Find where the given text appears and provide that cell's center as (x, y) coordinate. 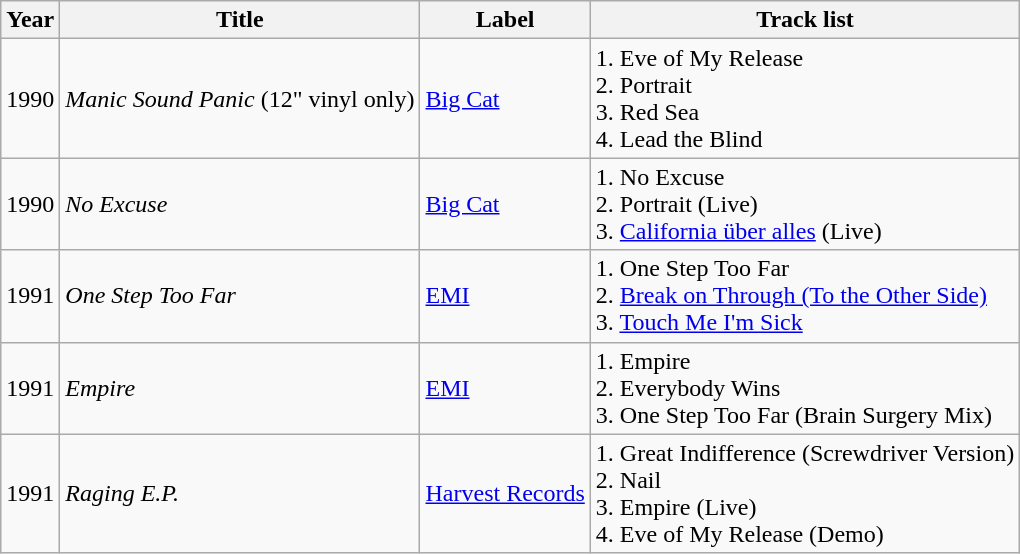
Manic Sound Panic (12" vinyl only) (240, 98)
Track list (804, 20)
No Excuse (240, 204)
1. One Step Too Far2. Break on Through (To the Other Side)3. Touch Me I'm Sick (804, 296)
One Step Too Far (240, 296)
Year (30, 20)
Title (240, 20)
1. Eve of My Release2. Portrait3. Red Sea4. Lead the Blind (804, 98)
1. No Excuse2. Portrait (Live)3. California über alles (Live) (804, 204)
Label (505, 20)
Empire (240, 388)
1. Great Indifference (Screwdriver Version)2. Nail3. Empire (Live)4. Eve of My Release (Demo) (804, 494)
1. Empire2. Everybody Wins3. One Step Too Far (Brain Surgery Mix) (804, 388)
Harvest Records (505, 494)
Raging E.P. (240, 494)
